Output the (x, y) coordinate of the center of the cell containing the given text.  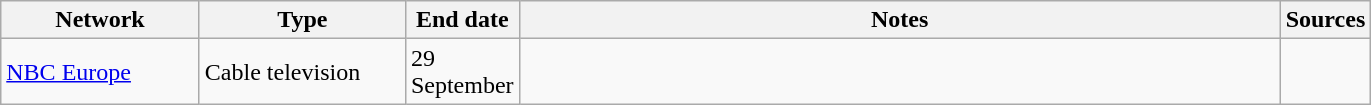
Cable television (302, 72)
Network (100, 20)
29 September (462, 72)
End date (462, 20)
Notes (900, 20)
Type (302, 20)
Sources (1326, 20)
NBC Europe (100, 72)
